For the text-containing cell, return its midpoint in (x, y) coordinate format. 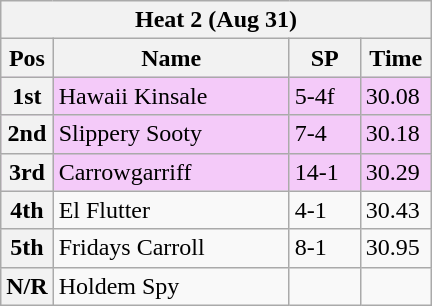
Slippery Sooty (171, 134)
Carrowgarriff (171, 172)
4th (27, 210)
Time (396, 58)
30.29 (396, 172)
Pos (27, 58)
30.95 (396, 248)
5-4f (324, 96)
Fridays Carroll (171, 248)
2nd (27, 134)
El Flutter (171, 210)
30.18 (396, 134)
SP (324, 58)
30.43 (396, 210)
Holdem Spy (171, 286)
5th (27, 248)
3rd (27, 172)
4-1 (324, 210)
Heat 2 (Aug 31) (216, 20)
N/R (27, 286)
Hawaii Kinsale (171, 96)
Name (171, 58)
1st (27, 96)
8-1 (324, 248)
30.08 (396, 96)
7-4 (324, 134)
14-1 (324, 172)
